Scan for the cell matching the given text and deliver its (X, Y) coordinate at center. 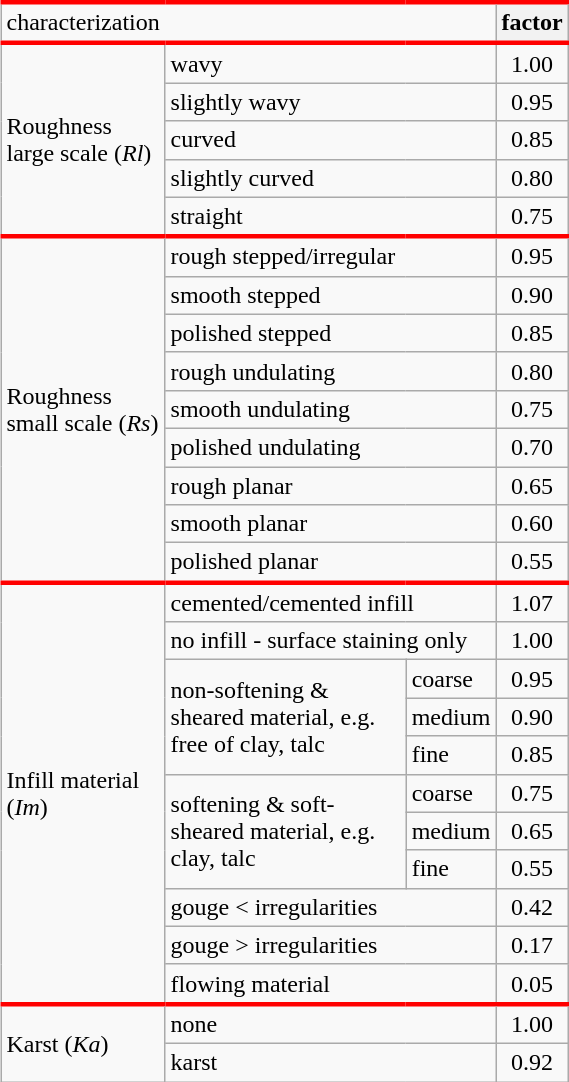
polished undulating (330, 447)
rough planar (330, 485)
straight (330, 217)
slightly curved (330, 178)
non-softening & sheared material, e.g. free of clay, talc (286, 717)
curved (330, 140)
flowing material (330, 984)
Infill material (Im) (83, 793)
0.42 (532, 907)
0.92 (532, 1062)
gouge < irregularities (330, 907)
polished stepped (330, 333)
smooth planar (330, 524)
rough stepped/irregular (330, 257)
softening & soft-sheared material, e.g. clay, talc (286, 831)
Roughness large scale (Rl) (83, 140)
smooth stepped (330, 295)
no infill - surface staining only (330, 641)
gouge > irregularities (330, 945)
smooth undulating (330, 409)
0.17 (532, 945)
karst (330, 1062)
Karst (Ka) (83, 1043)
0.60 (532, 524)
Roughness small scale (Rs) (83, 410)
polished planar (330, 563)
0.05 (532, 984)
factor (532, 22)
cemented/cemented infill (330, 602)
wavy (330, 63)
slightly wavy (330, 102)
characterization (248, 22)
1.07 (532, 602)
rough undulating (330, 371)
none (330, 1024)
0.70 (532, 447)
